Search for the cell housing the specified text and yield its [X, Y] center coordinate. 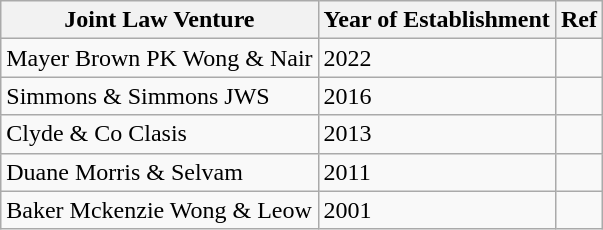
Year of Establishment [436, 20]
Clyde & Co Clasis [160, 134]
Mayer Brown PK Wong & Nair [160, 58]
Joint Law Venture [160, 20]
2016 [436, 96]
2022 [436, 58]
Simmons & Simmons JWS [160, 96]
2011 [436, 172]
Ref [578, 20]
Duane Morris & Selvam [160, 172]
2013 [436, 134]
2001 [436, 210]
Baker Mckenzie Wong & Leow [160, 210]
